Search for the cell housing the specified text and yield its [x, y] center coordinate. 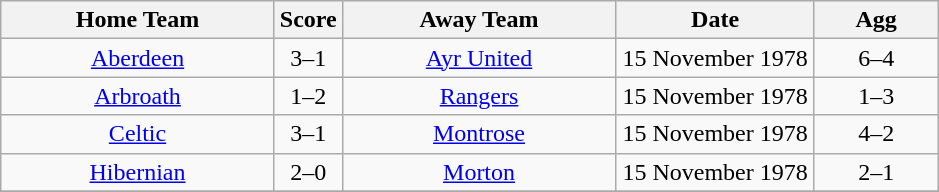
4–2 [876, 134]
Celtic [138, 134]
Agg [876, 20]
Montrose [479, 134]
Date [716, 20]
Aberdeen [138, 58]
Rangers [479, 96]
1–3 [876, 96]
Home Team [138, 20]
Ayr United [479, 58]
Morton [479, 172]
Score [308, 20]
2–0 [308, 172]
1–2 [308, 96]
Away Team [479, 20]
Hibernian [138, 172]
Arbroath [138, 96]
2–1 [876, 172]
6–4 [876, 58]
